Capture the cell that displays the provided text and extract its (X, Y) central coordinate. 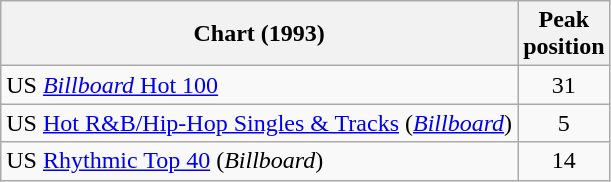
5 (564, 123)
14 (564, 161)
US Hot R&B/Hip-Hop Singles & Tracks (Billboard) (260, 123)
31 (564, 85)
Peakposition (564, 34)
Chart (1993) (260, 34)
US Billboard Hot 100 (260, 85)
US Rhythmic Top 40 (Billboard) (260, 161)
